Find where the given text appears and provide that cell's center as [X, Y] coordinate. 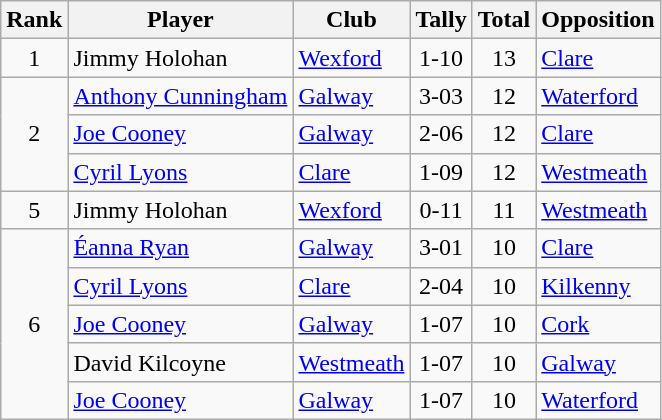
6 [34, 324]
2-04 [441, 286]
Club [352, 20]
Anthony Cunningham [180, 96]
Rank [34, 20]
13 [504, 58]
Éanna Ryan [180, 248]
3-03 [441, 96]
5 [34, 210]
2 [34, 134]
David Kilcoyne [180, 362]
1 [34, 58]
1-10 [441, 58]
Opposition [598, 20]
0-11 [441, 210]
Cork [598, 324]
Tally [441, 20]
Kilkenny [598, 286]
Player [180, 20]
3-01 [441, 248]
11 [504, 210]
Total [504, 20]
1-09 [441, 172]
2-06 [441, 134]
